Locate the cell with the specified text and output its [x, y] center coordinate. 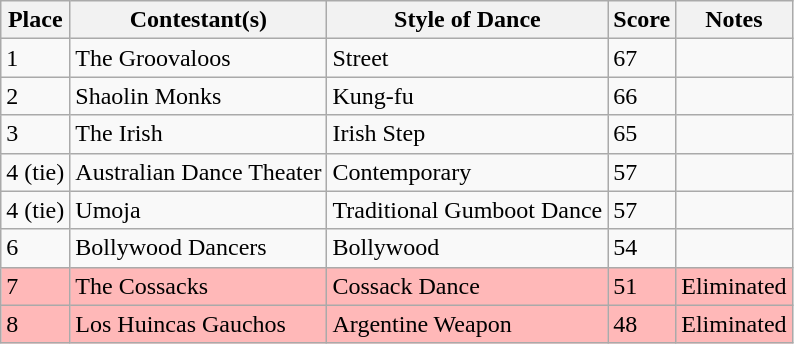
Score [642, 20]
Umoja [198, 210]
Cossack Dance [468, 286]
Los Huincas Gauchos [198, 324]
The Irish [198, 134]
Kung-fu [468, 96]
1 [36, 58]
Contemporary [468, 172]
Style of Dance [468, 20]
The Groovaloos [198, 58]
Notes [734, 20]
Irish Step [468, 134]
51 [642, 286]
Contestant(s) [198, 20]
Bollywood [468, 248]
2 [36, 96]
Argentine Weapon [468, 324]
Place [36, 20]
The Cossacks [198, 286]
Shaolin Monks [198, 96]
Street [468, 58]
Traditional Gumboot Dance [468, 210]
7 [36, 286]
3 [36, 134]
8 [36, 324]
54 [642, 248]
Bollywood Dancers [198, 248]
67 [642, 58]
6 [36, 248]
65 [642, 134]
66 [642, 96]
48 [642, 324]
Australian Dance Theater [198, 172]
